Detect which cell encompasses the target text, then output its [x, y] center coordinate. 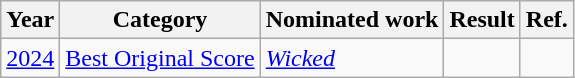
2024 [30, 58]
Result [482, 20]
Ref. [546, 20]
Nominated work [352, 20]
Category [160, 20]
Best Original Score [160, 58]
Wicked [352, 58]
Year [30, 20]
